Determine the (x, y) coordinate at the center of the cell enclosing the given text.  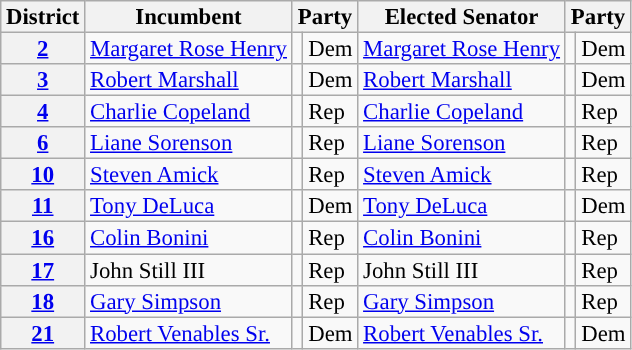
17 (43, 270)
21 (43, 333)
11 (43, 206)
District (43, 17)
Incumbent (189, 17)
2 (43, 49)
16 (43, 238)
4 (43, 112)
6 (43, 143)
18 (43, 301)
Elected Senator (462, 17)
10 (43, 175)
3 (43, 80)
